Detect which cell encompasses the target text, then output its [x, y] center coordinate. 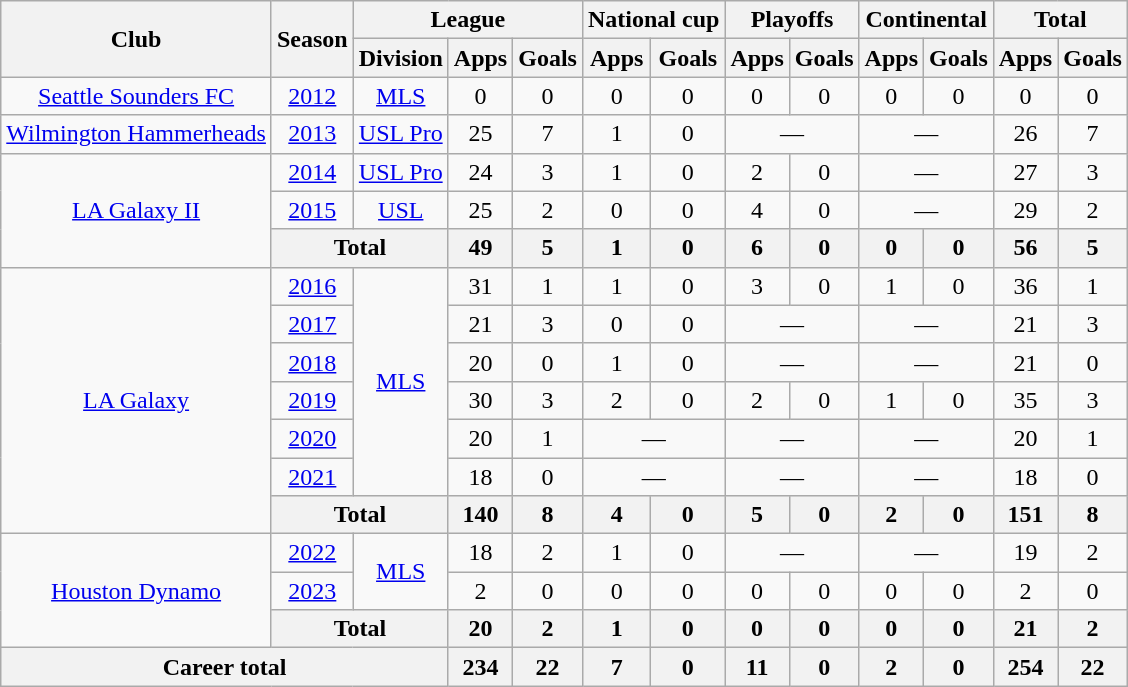
Wilmington Hammerheads [136, 134]
49 [480, 248]
2012 [312, 96]
2015 [312, 210]
29 [1025, 210]
31 [480, 286]
2022 [312, 553]
6 [757, 248]
254 [1025, 667]
2020 [312, 438]
2016 [312, 286]
2014 [312, 172]
2013 [312, 134]
National cup [653, 20]
24 [480, 172]
Houston Dynamo [136, 591]
140 [480, 515]
19 [1025, 553]
Club [136, 39]
234 [480, 667]
LA Galaxy [136, 400]
League [468, 20]
2017 [312, 324]
LA Galaxy II [136, 210]
56 [1025, 248]
2023 [312, 591]
Division [400, 58]
26 [1025, 134]
27 [1025, 172]
Playoffs [792, 20]
151 [1025, 515]
2019 [312, 400]
36 [1025, 286]
Continental [926, 20]
2021 [312, 477]
Seattle Sounders FC [136, 96]
35 [1025, 400]
30 [480, 400]
USL [400, 210]
Career total [225, 667]
11 [757, 667]
Season [312, 39]
2018 [312, 362]
